Find where the given text appears and provide that cell's center as (x, y) coordinate. 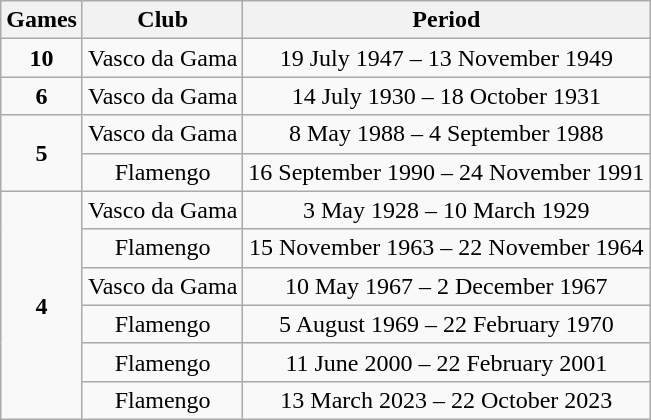
5 (42, 153)
14 July 1930 – 18 October 1931 (446, 96)
10 May 1967 – 2 December 1967 (446, 286)
10 (42, 58)
16 September 1990 – 24 November 1991 (446, 172)
11 June 2000 – 22 February 2001 (446, 362)
3 May 1928 – 10 March 1929 (446, 210)
6 (42, 96)
13 March 2023 – 22 October 2023 (446, 400)
4 (42, 305)
Period (446, 20)
5 August 1969 – 22 February 1970 (446, 324)
Games (42, 20)
Club (162, 20)
15 November 1963 – 22 November 1964 (446, 248)
8 May 1988 – 4 September 1988 (446, 134)
19 July 1947 – 13 November 1949 (446, 58)
